From the cell containing the given text, extract its center point as (X, Y) coordinate. 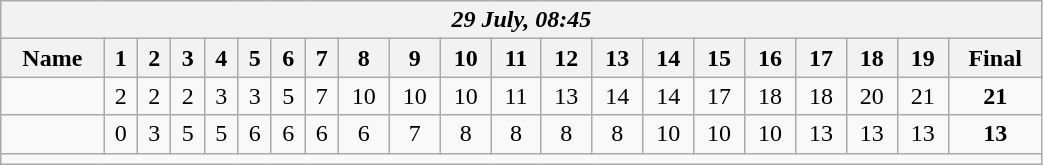
Final (995, 58)
20 (872, 96)
19 (922, 58)
0 (120, 134)
Name (52, 58)
4 (220, 58)
1 (120, 58)
12 (566, 58)
16 (770, 58)
9 (414, 58)
29 July, 08:45 (522, 20)
15 (720, 58)
